Scan for the cell matching the given text and deliver its (x, y) coordinate at center. 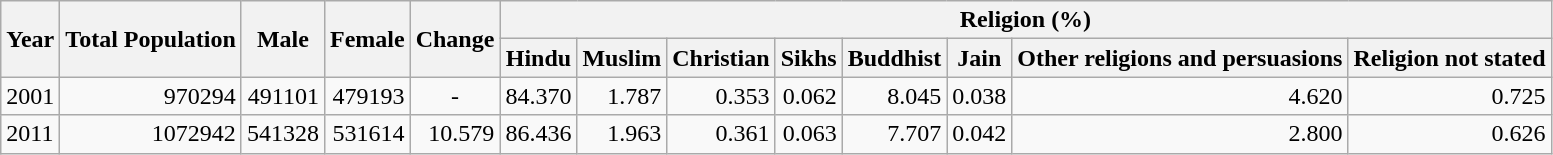
Change (455, 39)
1072942 (151, 134)
531614 (367, 134)
0.353 (721, 96)
Total Population (151, 39)
Year (30, 39)
970294 (151, 96)
Other religions and persuasions (1180, 58)
479193 (367, 96)
Hindu (538, 58)
0.038 (980, 96)
Jain (980, 58)
4.620 (1180, 96)
84.370 (538, 96)
1.787 (622, 96)
491101 (282, 96)
- (455, 96)
86.436 (538, 134)
Female (367, 39)
0.626 (1450, 134)
Sikhs (808, 58)
Muslim (622, 58)
0.042 (980, 134)
2011 (30, 134)
10.579 (455, 134)
0.361 (721, 134)
8.045 (894, 96)
Christian (721, 58)
7.707 (894, 134)
Buddhist (894, 58)
Male (282, 39)
0.062 (808, 96)
0.725 (1450, 96)
0.063 (808, 134)
2.800 (1180, 134)
1.963 (622, 134)
Religion (%) (1026, 20)
Religion not stated (1450, 58)
2001 (30, 96)
541328 (282, 134)
